Identify which cell holds the provided text, then report its [X, Y] central coordinate. 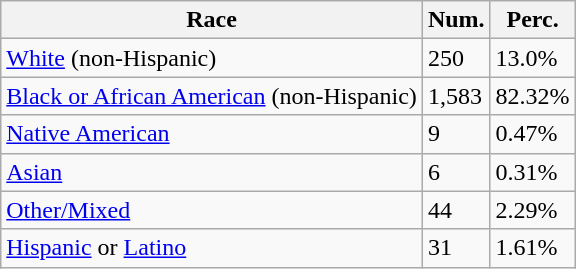
Asian [212, 172]
31 [456, 248]
Race [212, 20]
0.31% [532, 172]
Num. [456, 20]
6 [456, 172]
Hispanic or Latino [212, 248]
82.32% [532, 96]
Black or African American (non-Hispanic) [212, 96]
1.61% [532, 248]
13.0% [532, 58]
Other/Mixed [212, 210]
1,583 [456, 96]
44 [456, 210]
Native American [212, 134]
250 [456, 58]
Perc. [532, 20]
0.47% [532, 134]
9 [456, 134]
White (non-Hispanic) [212, 58]
2.29% [532, 210]
